Return (x, y) of the center of cell containing provided text 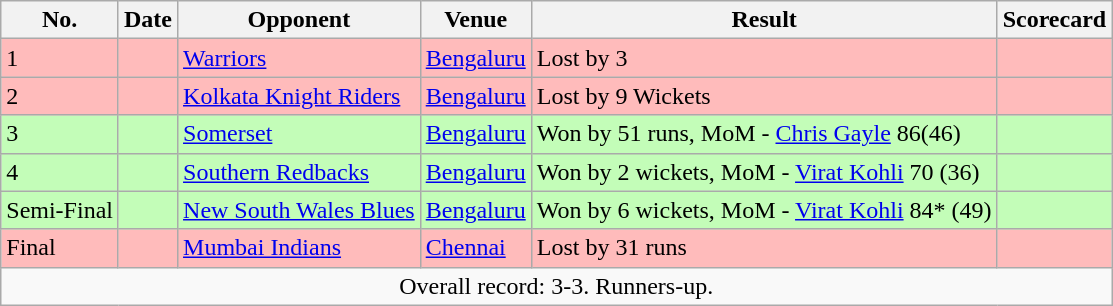
Won by 51 runs, MoM - Chris Gayle 86(46) (764, 134)
Overall record: 3-3. Runners-up. (556, 286)
Won by 6 wickets, MoM - Virat Kohli 84* (49) (764, 210)
Kolkata Knight Riders (300, 96)
Southern Redbacks (300, 172)
1 (60, 58)
Mumbai Indians (300, 248)
Lost by 9 Wickets (764, 96)
Opponent (300, 20)
No. (60, 20)
2 (60, 96)
Somerset (300, 134)
Final (60, 248)
Date (148, 20)
Semi-Final (60, 210)
Result (764, 20)
4 (60, 172)
Won by 2 wickets, MoM - Virat Kohli 70 (36) (764, 172)
Scorecard (1054, 20)
Venue (476, 20)
Chennai (476, 248)
New South Wales Blues (300, 210)
Warriors (300, 58)
3 (60, 134)
Lost by 3 (764, 58)
Lost by 31 runs (764, 248)
